Find where the given text appears and provide that cell's center as [X, Y] coordinate. 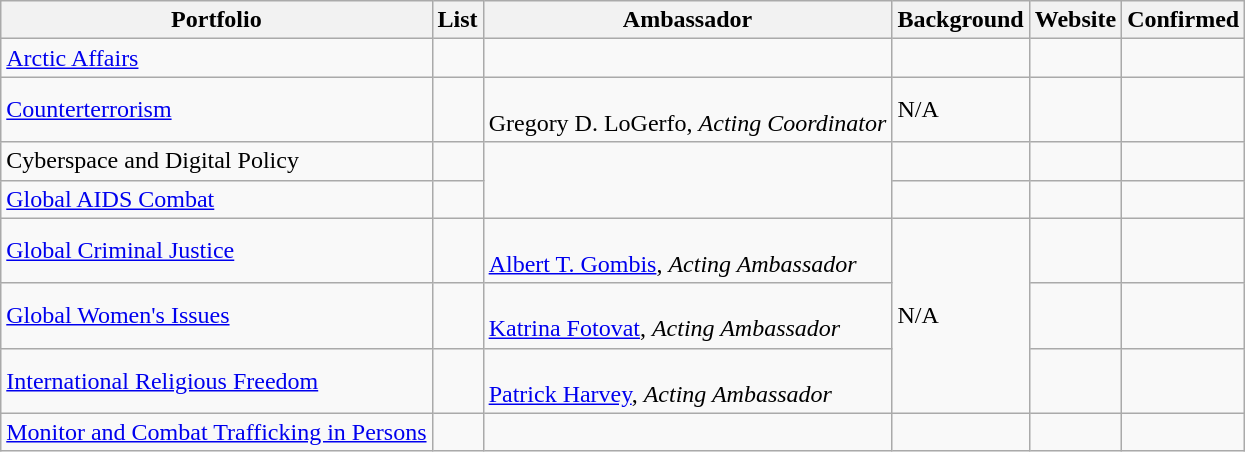
Portfolio [216, 20]
Ambassador [688, 20]
Gregory D. LoGerfo, Acting Coordinator [688, 110]
List [458, 20]
Patrick Harvey, Acting Ambassador [688, 380]
Katrina Fotovat, Acting Ambassador [688, 316]
Cyberspace and Digital Policy [216, 161]
Confirmed [1184, 20]
Global AIDS Combat [216, 199]
Website [1075, 20]
Arctic Affairs [216, 58]
Counterterrorism [216, 110]
Global Women's Issues [216, 316]
Monitor and Combat Trafficking in Persons [216, 432]
Albert T. Gombis, Acting Ambassador [688, 250]
Background [960, 20]
Global Criminal Justice [216, 250]
International Religious Freedom [216, 380]
